Detect which cell encompasses the target text, then output its (x, y) center coordinate. 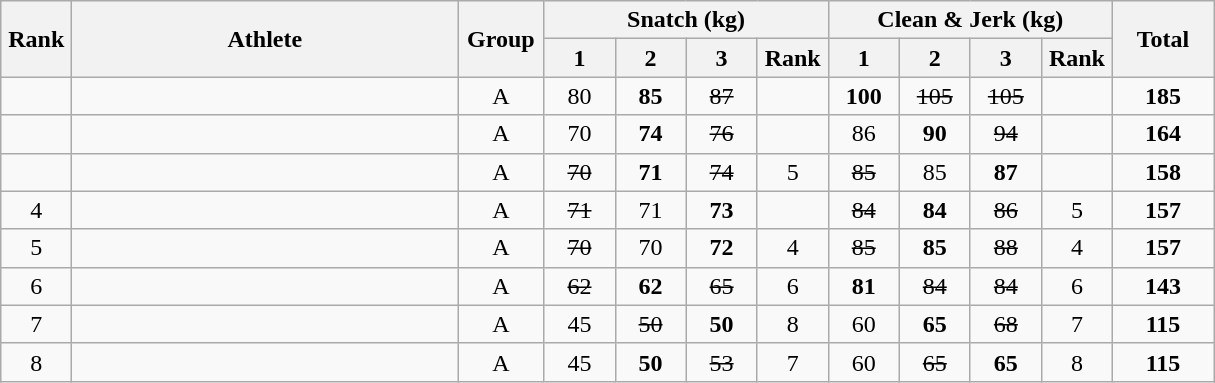
Total (1162, 39)
94 (1006, 134)
76 (722, 134)
143 (1162, 286)
158 (1162, 172)
185 (1162, 96)
68 (1006, 324)
53 (722, 362)
Snatch (kg) (686, 20)
90 (934, 134)
80 (580, 96)
164 (1162, 134)
Clean & Jerk (kg) (970, 20)
88 (1006, 248)
Athlete (265, 39)
73 (722, 210)
72 (722, 248)
Group (501, 39)
100 (864, 96)
81 (864, 286)
